From the cell containing the given text, extract its center point as [X, Y] coordinate. 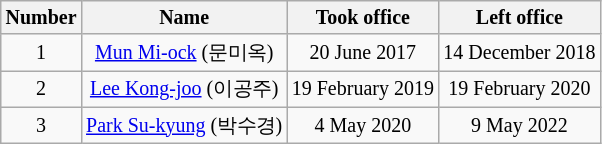
20 June 2017 [363, 53]
14 December 2018 [520, 53]
2 [42, 89]
Number [42, 18]
Lee Kong-joo (이공주) [184, 89]
Took office [363, 18]
Left office [520, 18]
4 May 2020 [363, 125]
19 February 2020 [520, 89]
3 [42, 125]
19 February 2019 [363, 89]
Mun Mi-ock (문미옥) [184, 53]
Name [184, 18]
9 May 2022 [520, 125]
1 [42, 53]
Park Su-kyung (박수경) [184, 125]
